Locate the cell with the specified text and output its [X, Y] center coordinate. 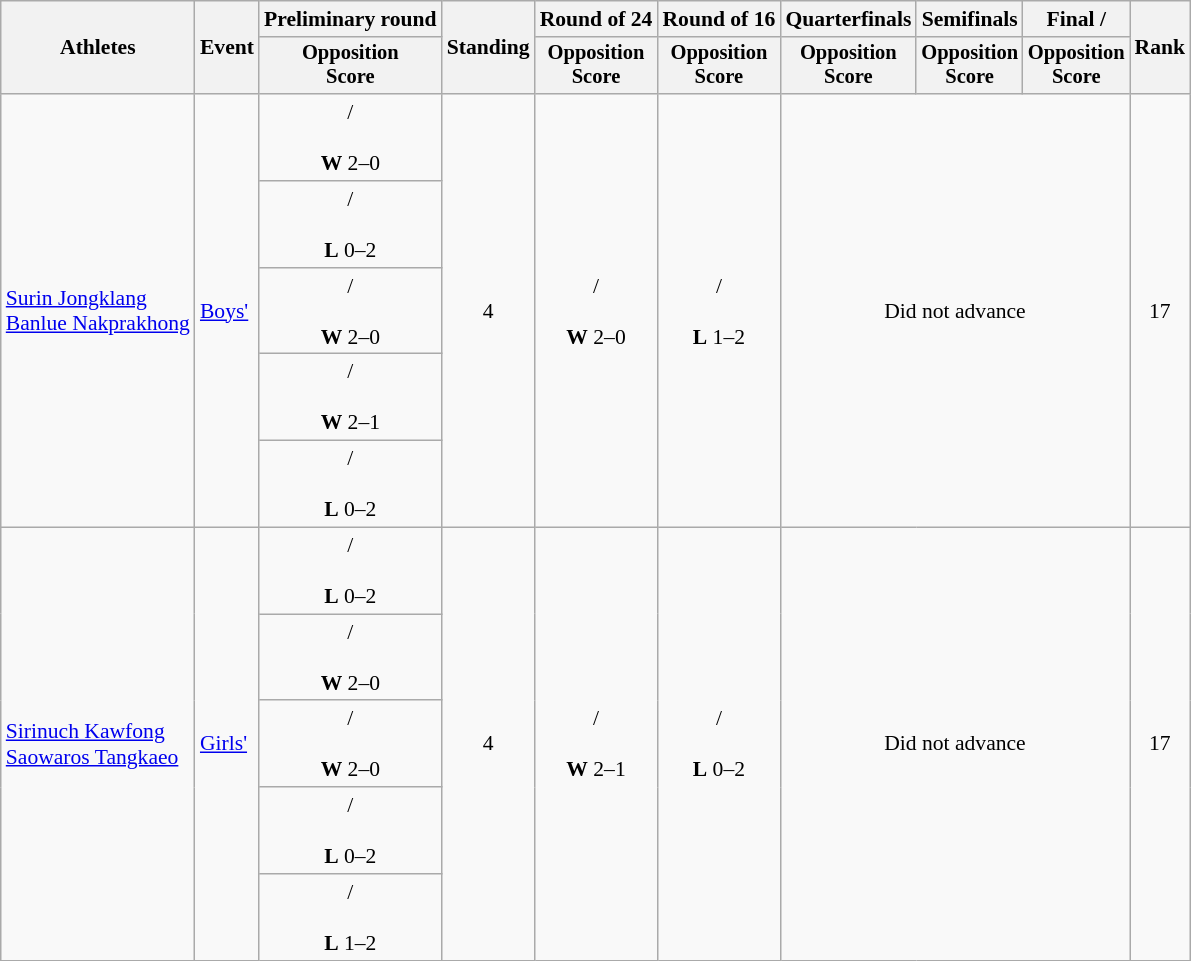
Preliminary round [350, 19]
Boys' [227, 310]
Quarterfinals [848, 19]
Event [227, 48]
Surin JongklangBanlue Nakprakhong [98, 310]
Sirinuch KawfongSaowaros Tangkaeo [98, 744]
Round of 24 [596, 19]
Girls' [227, 744]
Athletes [98, 48]
Rank [1160, 48]
Final / [1076, 19]
Semifinals [970, 19]
Round of 16 [718, 19]
Standing [488, 48]
